Search for the cell housing the specified text and yield its (x, y) center coordinate. 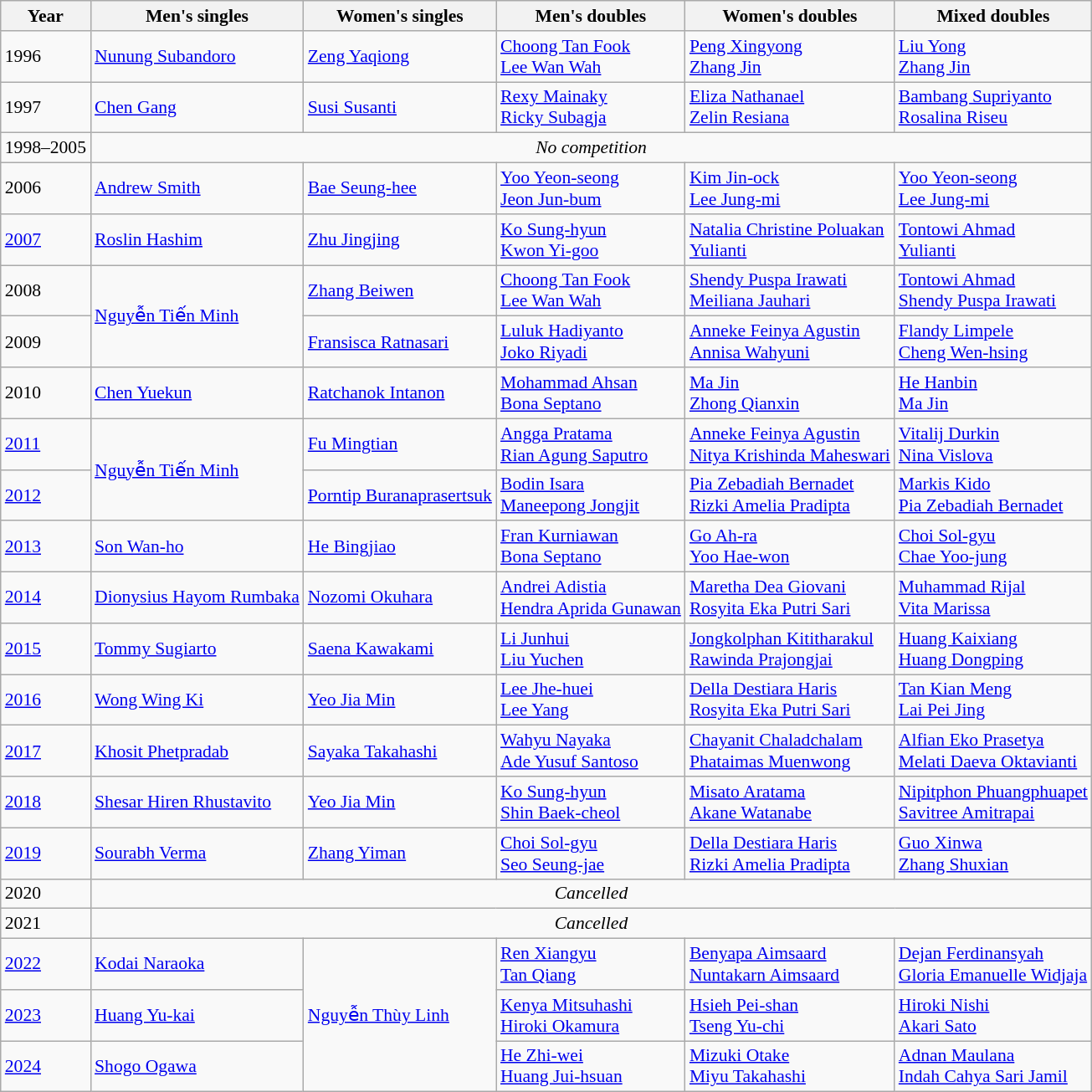
Bae Seung-hee (400, 189)
He Hanbin Ma Jin (993, 393)
Son Wan-ho (197, 547)
Markis Kido Pia Zebadiah Bernadet (993, 495)
No competition (591, 148)
Jongkolphan Kititharakul Rawinda Prajongjai (790, 649)
Ko Sung-hyun Kwon Yi-goo (591, 239)
Rexy Mainaky Ricky Subagja (591, 107)
Wong Wing Ki (197, 700)
Benyapa Aimsaard Nuntakarn Aimsaard (790, 964)
Fu Mingtian (400, 443)
Andrei Adistia Hendra Aprida Gunawan (591, 597)
Bodin Isara Maneepong Jongjit (591, 495)
1997 (45, 107)
Pia Zebadiah Bernadet Rizki Amelia Pradipta (790, 495)
He Zhi-wei Huang Jui-hsuan (591, 1066)
Peng Xingyong Zhang Jin (790, 57)
Nunung Subandoro (197, 57)
1996 (45, 57)
Li Junhui Liu Yuchen (591, 649)
Shesar Hiren Rhustavito (197, 802)
He Bingjiao (400, 547)
1998–2005 (45, 148)
Tan Kian Meng Lai Pei Jing (993, 700)
Yoo Yeon-seong Lee Jung-mi (993, 189)
Kim Jin-ock Lee Jung-mi (790, 189)
Men's doubles (591, 16)
2020 (45, 894)
Women's singles (400, 16)
2007 (45, 239)
Natalia Christine Poluakan Yulianti (790, 239)
2015 (45, 649)
Year (45, 16)
Choi Sol-gyu Chae Yoo-jung (993, 547)
Nguyễn Thùy Linh (400, 1016)
Fransisca Ratnasari (400, 341)
Kodai Naraoka (197, 964)
Luluk Hadiyanto Joko Riyadi (591, 341)
Alfian Eko Prasetya Melati Daeva Oktavianti (993, 751)
Della Destiara Haris Rosyita Eka Putri Sari (790, 700)
Huang Yu-kai (197, 1016)
2012 (45, 495)
Sourabh Verma (197, 854)
Anneke Feinya Agustin Annisa Wahyuni (790, 341)
Angga Pratama Rian Agung Saputro (591, 443)
Tontowi Ahmad Yulianti (993, 239)
Nipitphon Phuangphuapet Savitree Amitrapai (993, 802)
2006 (45, 189)
Ratchanok Intanon (400, 393)
Kenya Mitsuhashi Hiroki Okamura (591, 1016)
Muhammad Rijal Vita Marissa (993, 597)
2023 (45, 1016)
Fran Kurniawan Bona Septano (591, 547)
Guo Xinwa Zhang Shuxian (993, 854)
Bambang Supriyanto Rosalina Riseu (993, 107)
Susi Susanti (400, 107)
Flandy Limpele Cheng Wen-hsing (993, 341)
Liu Yong Zhang Jin (993, 57)
Tommy Sugiarto (197, 649)
Mizuki Otake Miyu Takahashi (790, 1066)
Misato Aratama Akane Watanabe (790, 802)
Della Destiara Haris Rizki Amelia Pradipta (790, 854)
Ko Sung-hyun Shin Baek-cheol (591, 802)
2019 (45, 854)
Mohammad Ahsan Bona Septano (591, 393)
Hsieh Pei-shan Tseng Yu-chi (790, 1016)
Porntip Buranaprasertsuk (400, 495)
Zhang Beiwen (400, 291)
Khosit Phetpradab (197, 751)
Eliza Nathanael Zelin Resiana (790, 107)
2010 (45, 393)
Yoo Yeon-seong Jeon Jun-bum (591, 189)
Go Ah-ra Yoo Hae-won (790, 547)
2024 (45, 1066)
Dionysius Hayom Rumbaka (197, 597)
Zhang Yiman (400, 854)
2021 (45, 924)
2009 (45, 341)
2017 (45, 751)
Wahyu Nayaka Ade Yusuf Santoso (591, 751)
Roslin Hashim (197, 239)
Ma Jin Zhong Qianxin (790, 393)
Zhu Jingjing (400, 239)
2018 (45, 802)
Maretha Dea Giovani Rosyita Eka Putri Sari (790, 597)
Nozomi Okuhara (400, 597)
2022 (45, 964)
Tontowi Ahmad Shendy Puspa Irawati (993, 291)
Anneke Feinya Agustin Nitya Krishinda Maheswari (790, 443)
Chen Gang (197, 107)
Adnan Maulana Indah Cahya Sari Jamil (993, 1066)
Ren Xiangyu Tan Qiang (591, 964)
Mixed doubles (993, 16)
Huang Kaixiang Huang Dongping (993, 649)
Hiroki Nishi Akari Sato (993, 1016)
Zeng Yaqiong (400, 57)
Vitalij Durkin Nina Vislova (993, 443)
2014 (45, 597)
Women's doubles (790, 16)
2013 (45, 547)
Lee Jhe-huei Lee Yang (591, 700)
Andrew Smith (197, 189)
Choi Sol-gyu Seo Seung-jae (591, 854)
Shendy Puspa Irawati Meiliana Jauhari (790, 291)
Men's singles (197, 16)
2016 (45, 700)
Shogo Ogawa (197, 1066)
Sayaka Takahashi (400, 751)
Chayanit Chaladchalam Phataimas Muenwong (790, 751)
2011 (45, 443)
Dejan Ferdinansyah Gloria Emanuelle Widjaja (993, 964)
Chen Yuekun (197, 393)
Saena Kawakami (400, 649)
2008 (45, 291)
